Scan for the cell matching the given text and deliver its [X, Y] coordinate at center. 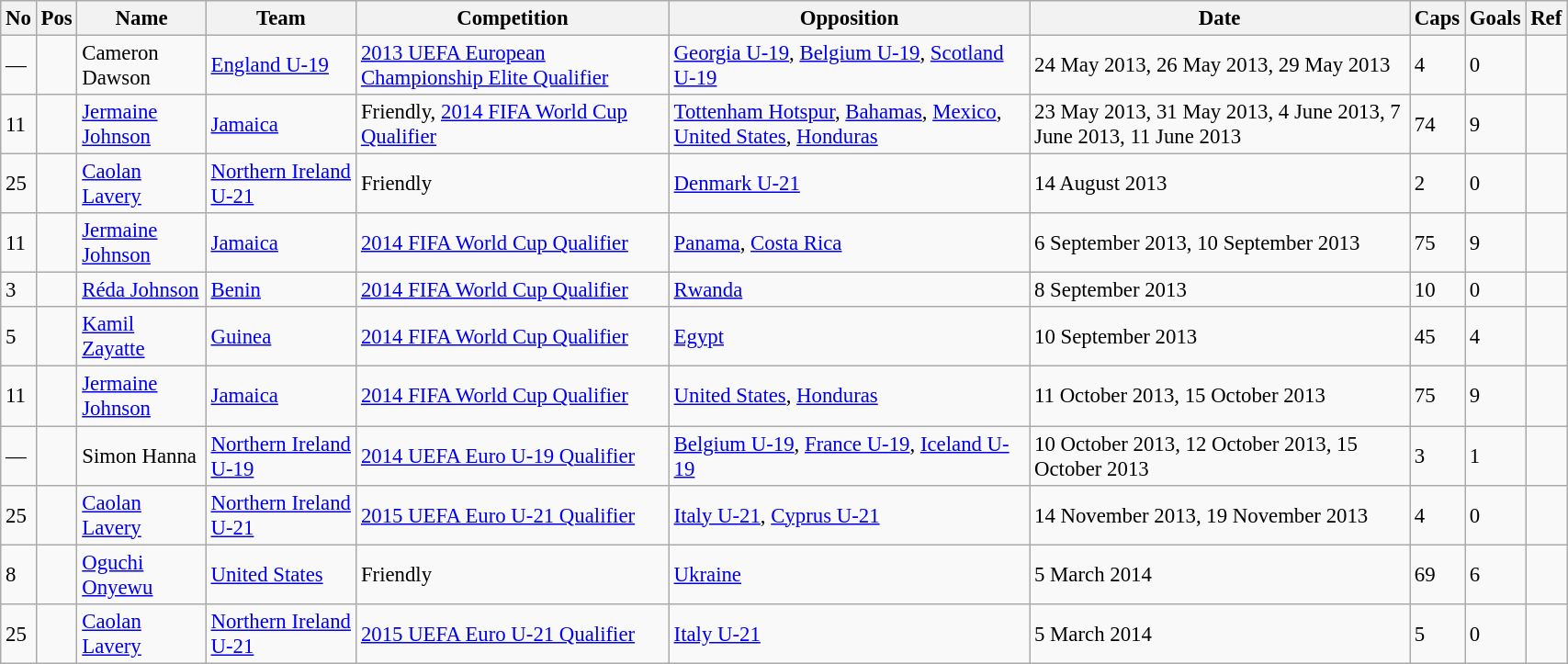
Ref [1547, 18]
Northern Ireland U-19 [281, 456]
Benin [281, 290]
14 November 2013, 19 November 2013 [1220, 514]
6 [1495, 575]
Belgium U-19, France U-19, Iceland U-19 [849, 456]
8 September 2013 [1220, 290]
Egypt [849, 336]
1 [1495, 456]
United States [281, 575]
Friendly, 2014 FIFA World Cup Qualifier [513, 125]
Cameron Dawson [141, 66]
Date [1220, 18]
England U-19 [281, 66]
Tottenham Hotspur, Bahamas, Mexico, United States, Honduras [849, 125]
Competition [513, 18]
Simon Hanna [141, 456]
Team [281, 18]
Opposition [849, 18]
United States, Honduras [849, 397]
Caps [1438, 18]
Italy U-21 [849, 634]
Guinea [281, 336]
Ukraine [849, 575]
Panama, Costa Rica [849, 242]
69 [1438, 575]
11 October 2013, 15 October 2013 [1220, 397]
10 October 2013, 12 October 2013, 15 October 2013 [1220, 456]
2014 UEFA Euro U-19 Qualifier [513, 456]
2 [1438, 184]
Denmark U-21 [849, 184]
24 May 2013, 26 May 2013, 29 May 2013 [1220, 66]
Pos [57, 18]
10 [1438, 290]
Georgia U-19, Belgium U-19, Scotland U-19 [849, 66]
6 September 2013, 10 September 2013 [1220, 242]
Kamil Zayatte [141, 336]
74 [1438, 125]
2013 UEFA European Championship Elite Qualifier [513, 66]
Réda Johnson [141, 290]
8 [18, 575]
Name [141, 18]
Italy U-21, Cyprus U-21 [849, 514]
14 August 2013 [1220, 184]
Goals [1495, 18]
45 [1438, 336]
Oguchi Onyewu [141, 575]
No [18, 18]
Rwanda [849, 290]
23 May 2013, 31 May 2013, 4 June 2013, 7 June 2013, 11 June 2013 [1220, 125]
10 September 2013 [1220, 336]
